Pinpoint the cell where the given text exists, returning its [X, Y] midpoint coordinate. 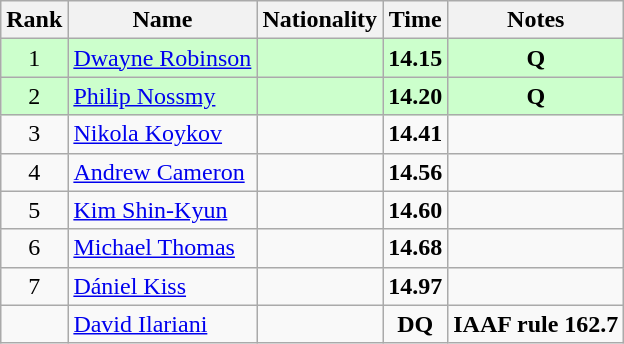
Rank [34, 20]
DQ [416, 324]
14.20 [416, 96]
5 [34, 210]
Name [162, 20]
14.56 [416, 172]
6 [34, 248]
14.15 [416, 58]
IAAF rule 162.7 [536, 324]
Dwayne Robinson [162, 58]
14.41 [416, 134]
Nikola Koykov [162, 134]
Dániel Kiss [162, 286]
Philip Nossmy [162, 96]
Nationality [320, 20]
3 [34, 134]
14.68 [416, 248]
Notes [536, 20]
1 [34, 58]
Kim Shin-Kyun [162, 210]
7 [34, 286]
14.60 [416, 210]
2 [34, 96]
Andrew Cameron [162, 172]
Time [416, 20]
Michael Thomas [162, 248]
4 [34, 172]
14.97 [416, 286]
David Ilariani [162, 324]
